Scan for the cell matching the given text and deliver its (X, Y) coordinate at center. 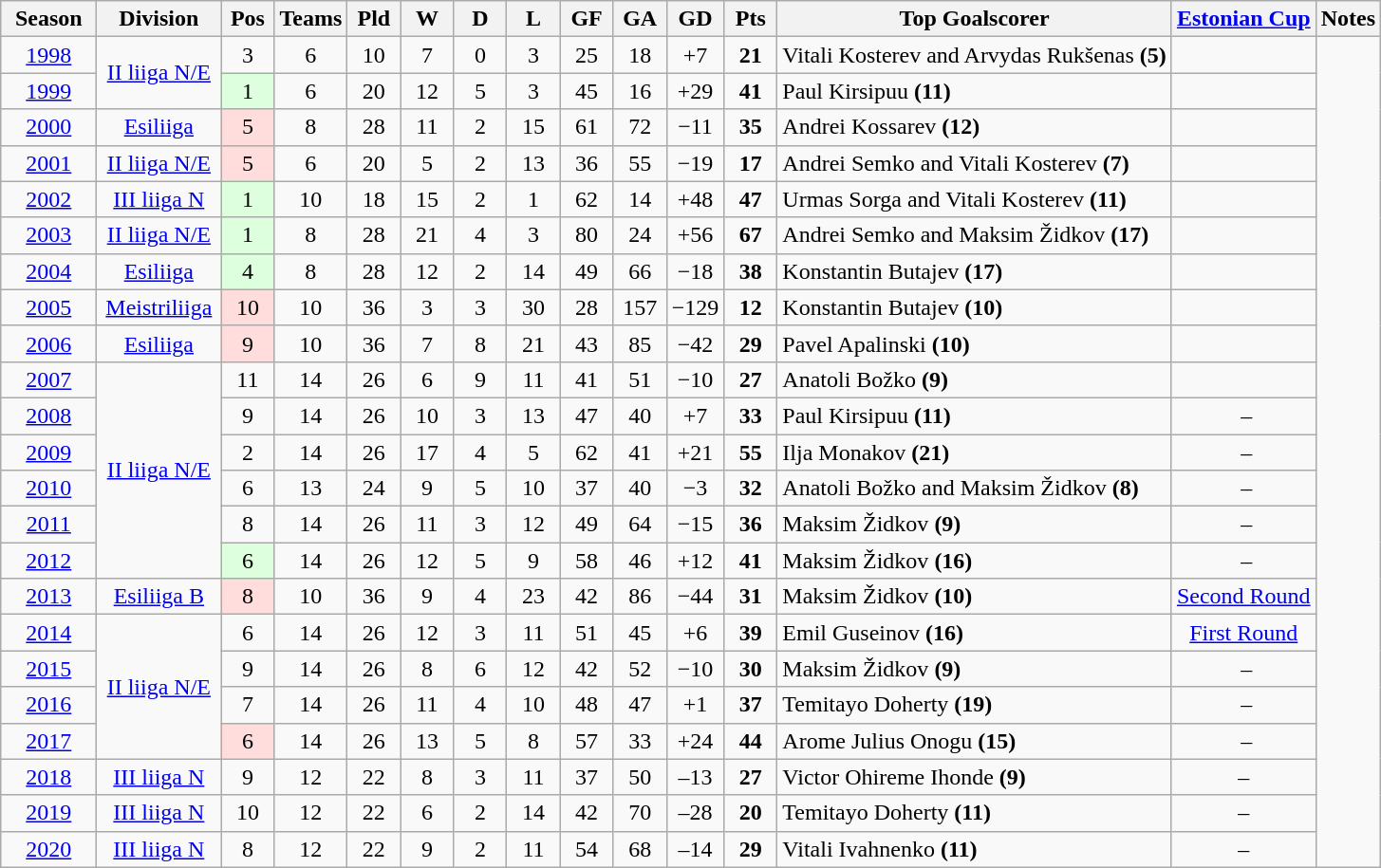
Season (49, 19)
–28 (695, 813)
2005 (49, 307)
48 (587, 705)
+56 (695, 235)
–14 (695, 849)
Urmas Sorga and Vitali Kosterev (11) (975, 199)
Pld (374, 19)
Pos (248, 19)
2007 (49, 379)
2019 (49, 813)
Temitayo Doherty (11) (975, 813)
2014 (49, 633)
Meistriliiga (159, 307)
46 (640, 561)
157 (640, 307)
23 (533, 597)
−19 (695, 163)
50 (640, 777)
0 (480, 55)
Pts (751, 19)
72 (640, 127)
2004 (49, 271)
Second Round (1243, 597)
First Round (1243, 633)
Andrei Semko and Vitali Kosterev (7) (975, 163)
68 (640, 849)
Division (159, 19)
−15 (695, 525)
2000 (49, 127)
43 (587, 343)
−18 (695, 271)
L (533, 19)
32 (751, 489)
Vitali Kosterev and Arvydas Rukšenas (5) (975, 55)
86 (640, 597)
66 (640, 271)
−44 (695, 597)
57 (587, 741)
D (480, 19)
W (427, 19)
−42 (695, 343)
Konstantin Butajev (10) (975, 307)
2006 (49, 343)
2011 (49, 525)
70 (640, 813)
2008 (49, 416)
Pavel Apalinski (10) (975, 343)
GF (587, 19)
Arome Julius Onogu (15) (975, 741)
+29 (695, 91)
2016 (49, 705)
2002 (49, 199)
Anatoli Božko (9) (975, 379)
+12 (695, 561)
−129 (695, 307)
39 (751, 633)
64 (640, 525)
GA (640, 19)
2003 (49, 235)
Teams (311, 19)
2013 (49, 597)
44 (751, 741)
Vitali Ivahnenko (11) (975, 849)
2017 (49, 741)
85 (640, 343)
+21 (695, 452)
2018 (49, 777)
Maksim Židkov (16) (975, 561)
67 (751, 235)
+6 (695, 633)
2012 (49, 561)
25 (587, 55)
16 (640, 91)
58 (587, 561)
Konstantin Butajev (17) (975, 271)
Andrei Semko and Maksim Židkov (17) (975, 235)
2001 (49, 163)
2010 (49, 489)
Anatoli Božko and Maksim Židkov (8) (975, 489)
Victor Ohireme Ihonde (9) (975, 777)
−11 (695, 127)
−3 (695, 489)
Esiliiga B (159, 597)
1998 (49, 55)
Andrei Kossarev (12) (975, 127)
31 (751, 597)
+1 (695, 705)
35 (751, 127)
Temitayo Doherty (19) (975, 705)
2009 (49, 452)
Notes (1348, 19)
38 (751, 271)
Emil Guseinov (16) (975, 633)
+24 (695, 741)
Estonian Cup (1243, 19)
Top Goalscorer (975, 19)
Ilja Monakov (21) (975, 452)
GD (695, 19)
52 (640, 669)
61 (587, 127)
1999 (49, 91)
–13 (695, 777)
80 (587, 235)
2015 (49, 669)
2020 (49, 849)
54 (587, 849)
+48 (695, 199)
Maksim Židkov (10) (975, 597)
